Determine the (x, y) coordinate at the center of the cell enclosing the given text.  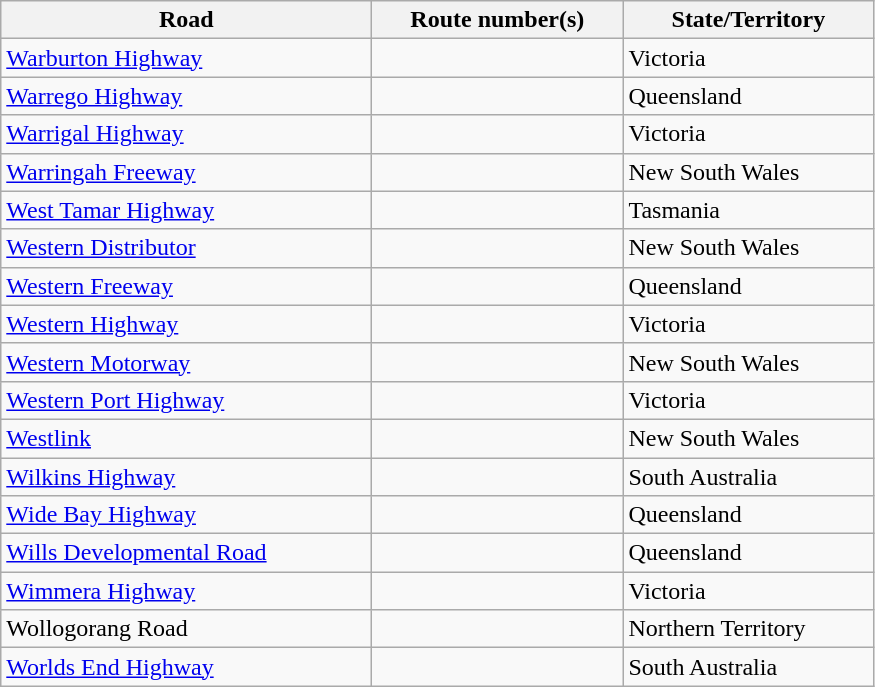
Wimmera Highway (186, 591)
Western Highway (186, 324)
Northern Territory (748, 629)
Worlds End Highway (186, 667)
Warrigal Highway (186, 134)
Warrego Highway (186, 96)
Warringah Freeway (186, 172)
Western Motorway (186, 362)
Westlink (186, 438)
Wilkins Highway (186, 477)
State/Territory (748, 20)
Route number(s) (498, 20)
Western Freeway (186, 286)
Road (186, 20)
Warburton Highway (186, 58)
Wide Bay Highway (186, 515)
Western Distributor (186, 248)
Wills Developmental Road (186, 553)
West Tamar Highway (186, 210)
Wollogorang Road (186, 629)
Western Port Highway (186, 400)
Tasmania (748, 210)
